From the cell containing the given text, extract its center point as (x, y) coordinate. 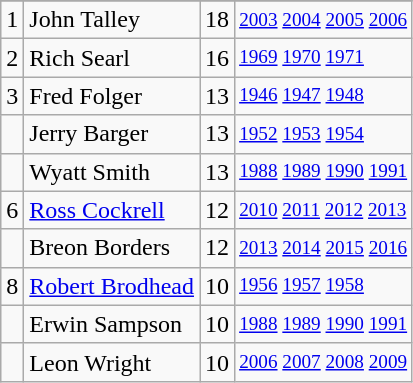
1956 1957 1958 (324, 286)
Ross Cockrell (112, 210)
Rich Searl (112, 58)
2010 2011 2012 2013 (324, 210)
Erwin Sampson (112, 324)
Breon Borders (112, 248)
2013 2014 2015 2016 (324, 248)
8 (12, 286)
Wyatt Smith (112, 172)
3 (12, 96)
16 (218, 58)
18 (218, 20)
Leon Wright (112, 362)
1946 1947 1948 (324, 96)
2003 2004 2005 2006 (324, 20)
1 (12, 20)
6 (12, 210)
1952 1953 1954 (324, 134)
John Talley (112, 20)
1969 1970 1971 (324, 58)
Jerry Barger (112, 134)
Fred Folger (112, 96)
Robert Brodhead (112, 286)
2006 2007 2008 2009 (324, 362)
2 (12, 58)
